Search for the cell housing the specified text and yield its [X, Y] center coordinate. 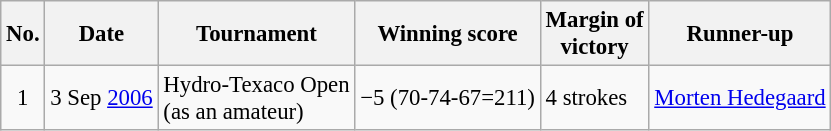
−5 (70-74-67=211) [448, 98]
3 Sep 2006 [102, 98]
Morten Hedegaard [740, 98]
Tournament [256, 34]
4 strokes [594, 98]
No. [23, 34]
Runner-up [740, 34]
Hydro-Texaco Open(as an amateur) [256, 98]
Date [102, 34]
Winning score [448, 34]
Margin ofvictory [594, 34]
1 [23, 98]
